Provide the (X, Y) coordinate of the cell's center where the given text is located.  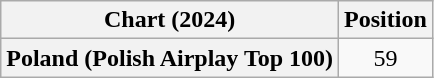
59 (386, 58)
Position (386, 20)
Poland (Polish Airplay Top 100) (170, 58)
Chart (2024) (170, 20)
